Extract the [X, Y] coordinate from the center of the cell holding the provided text.  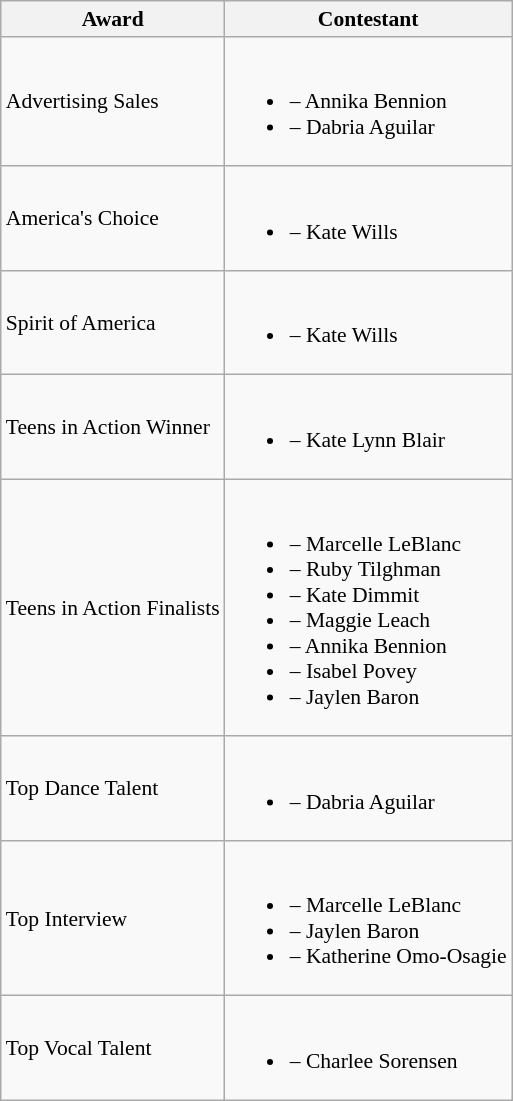
– Marcelle LeBlanc – Ruby Tilghman – Kate Dimmit – Maggie Leach – Annika Bennion – Isabel Povey – Jaylen Baron [368, 608]
Top Dance Talent [113, 789]
Teens in Action Finalists [113, 608]
America's Choice [113, 219]
– Dabria Aguilar [368, 789]
– Charlee Sorensen [368, 1048]
Top Vocal Talent [113, 1048]
Award [113, 19]
Advertising Sales [113, 102]
– Annika Bennion – Dabria Aguilar [368, 102]
Contestant [368, 19]
– Marcelle LeBlanc – Jaylen Baron – Katherine Omo-Osagie [368, 918]
Top Interview [113, 918]
Teens in Action Winner [113, 427]
Spirit of America [113, 323]
– Kate Lynn Blair [368, 427]
